Return [X, Y] of the center of cell containing provided text 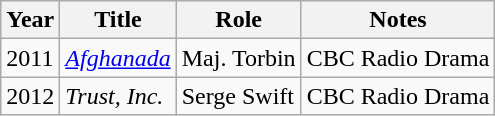
2011 [30, 58]
Trust, Inc. [118, 96]
2012 [30, 96]
Serge Swift [238, 96]
Title [118, 20]
Afghanada [118, 58]
Maj. Torbin [238, 58]
Role [238, 20]
Notes [398, 20]
Year [30, 20]
